Capture the cell that displays the provided text and extract its [X, Y] central coordinate. 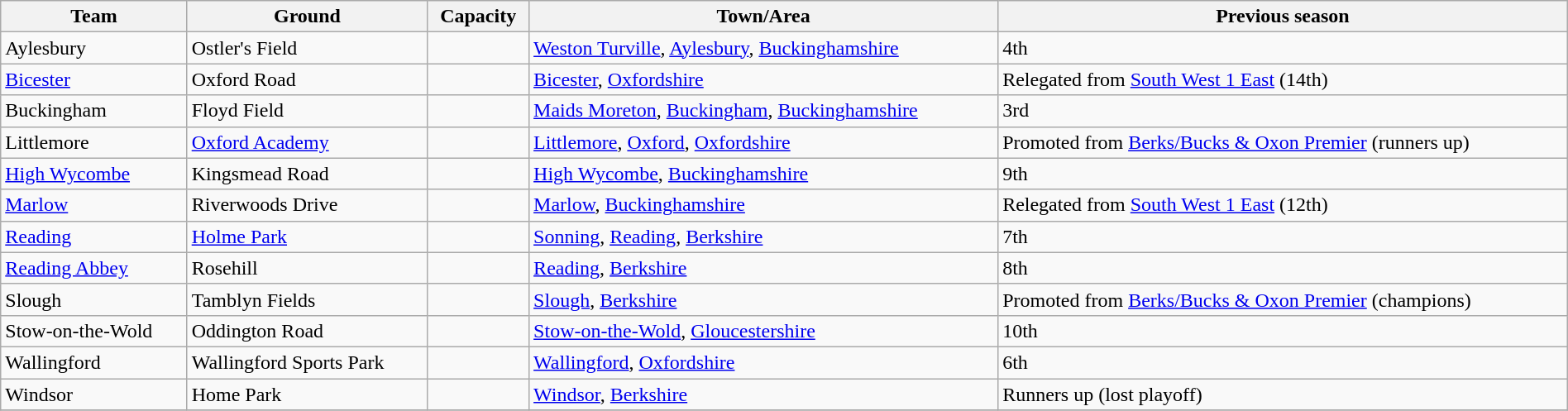
Promoted from Berks/Bucks & Oxon Premier (runners up) [1284, 142]
Riverwoods Drive [308, 205]
7th [1284, 237]
Promoted from Berks/Bucks & Oxon Premier (champions) [1284, 299]
Home Park [308, 394]
Floyd Field [308, 111]
Runners up (lost playoff) [1284, 394]
Rosehill [308, 268]
Bicester [94, 79]
Reading [94, 237]
Capacity [478, 17]
Oxford Road [308, 79]
Bicester, Oxfordshire [764, 79]
Littlemore [94, 142]
Stow-on-the-Wold, Gloucestershire [764, 331]
High Wycombe, Buckinghamshire [764, 174]
Windsor, Berkshire [764, 394]
Kingsmead Road [308, 174]
Marlow, Buckinghamshire [764, 205]
10th [1284, 331]
8th [1284, 268]
Tamblyn Fields [308, 299]
Stow-on-the-Wold [94, 331]
Reading, Berkshire [764, 268]
Holme Park [308, 237]
3rd [1284, 111]
Ground [308, 17]
Wallingford, Oxfordshire [764, 362]
Slough, Berkshire [764, 299]
Littlemore, Oxford, Oxfordshire [764, 142]
9th [1284, 174]
Reading Abbey [94, 268]
Oddington Road [308, 331]
Maids Moreton, Buckingham, Buckinghamshire [764, 111]
Town/Area [764, 17]
Ostler's Field [308, 48]
Slough [94, 299]
6th [1284, 362]
Wallingford Sports Park [308, 362]
Wallingford [94, 362]
Oxford Academy [308, 142]
Sonning, Reading, Berkshire [764, 237]
Marlow [94, 205]
Relegated from South West 1 East (12th) [1284, 205]
Team [94, 17]
Previous season [1284, 17]
4th [1284, 48]
Buckingham [94, 111]
Weston Turville, Aylesbury, Buckinghamshire [764, 48]
Aylesbury [94, 48]
Windsor [94, 394]
High Wycombe [94, 174]
Relegated from South West 1 East (14th) [1284, 79]
